Return the (X, Y) coordinate for the center point of the cell that contains the specified text.  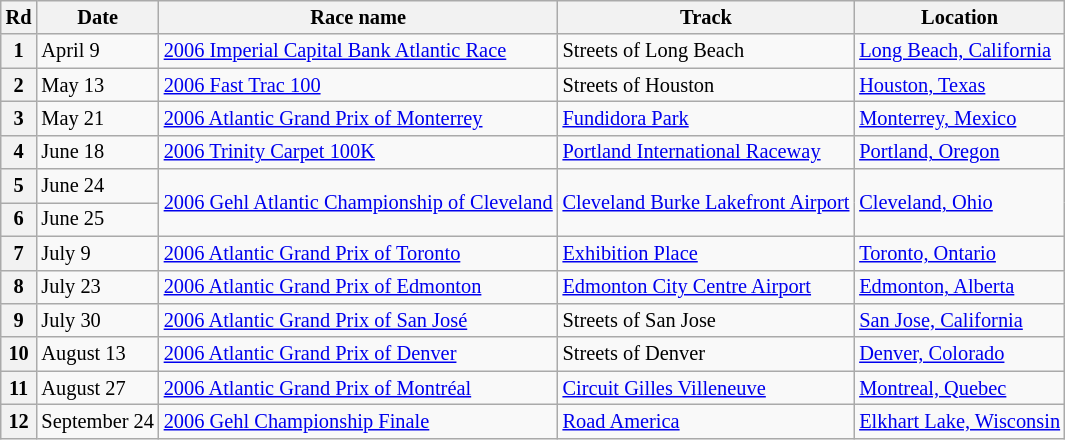
6 (19, 219)
Track (706, 17)
2006 Atlantic Grand Prix of Monterrey (358, 118)
2006 Trinity Carpet 100K (358, 152)
Streets of Long Beach (706, 51)
4 (19, 152)
May 13 (97, 85)
Portland International Raceway (706, 152)
2006 Fast Trac 100 (358, 85)
1 (19, 51)
Edmonton City Centre Airport (706, 287)
5 (19, 186)
Race name (358, 17)
Streets of San Jose (706, 320)
Denver, Colorado (960, 354)
Toronto, Ontario (960, 253)
2006 Atlantic Grand Prix of Montréal (358, 388)
Long Beach, California (960, 51)
June 25 (97, 219)
Monterrey, Mexico (960, 118)
July 9 (97, 253)
September 24 (97, 421)
Location (960, 17)
Circuit Gilles Villeneuve (706, 388)
Edmonton, Alberta (960, 287)
2006 Atlantic Grand Prix of Toronto (358, 253)
Houston, Texas (960, 85)
11 (19, 388)
Elkhart Lake, Wisconsin (960, 421)
August 13 (97, 354)
2 (19, 85)
July 30 (97, 320)
Streets of Houston (706, 85)
2006 Gehl Atlantic Championship of Cleveland (358, 202)
Exhibition Place (706, 253)
July 23 (97, 287)
Cleveland, Ohio (960, 202)
10 (19, 354)
3 (19, 118)
June 18 (97, 152)
12 (19, 421)
Cleveland Burke Lakefront Airport (706, 202)
2006 Atlantic Grand Prix of San José (358, 320)
San Jose, California (960, 320)
May 21 (97, 118)
Date (97, 17)
8 (19, 287)
April 9 (97, 51)
7 (19, 253)
June 24 (97, 186)
2006 Atlantic Grand Prix of Edmonton (358, 287)
Montreal, Quebec (960, 388)
2006 Gehl Championship Finale (358, 421)
Road America (706, 421)
2006 Imperial Capital Bank Atlantic Race (358, 51)
9 (19, 320)
Fundidora Park (706, 118)
2006 Atlantic Grand Prix of Denver (358, 354)
Rd (19, 17)
Streets of Denver (706, 354)
August 27 (97, 388)
Portland, Oregon (960, 152)
